Determine the (x, y) coordinate at the center of the cell enclosing the given text.  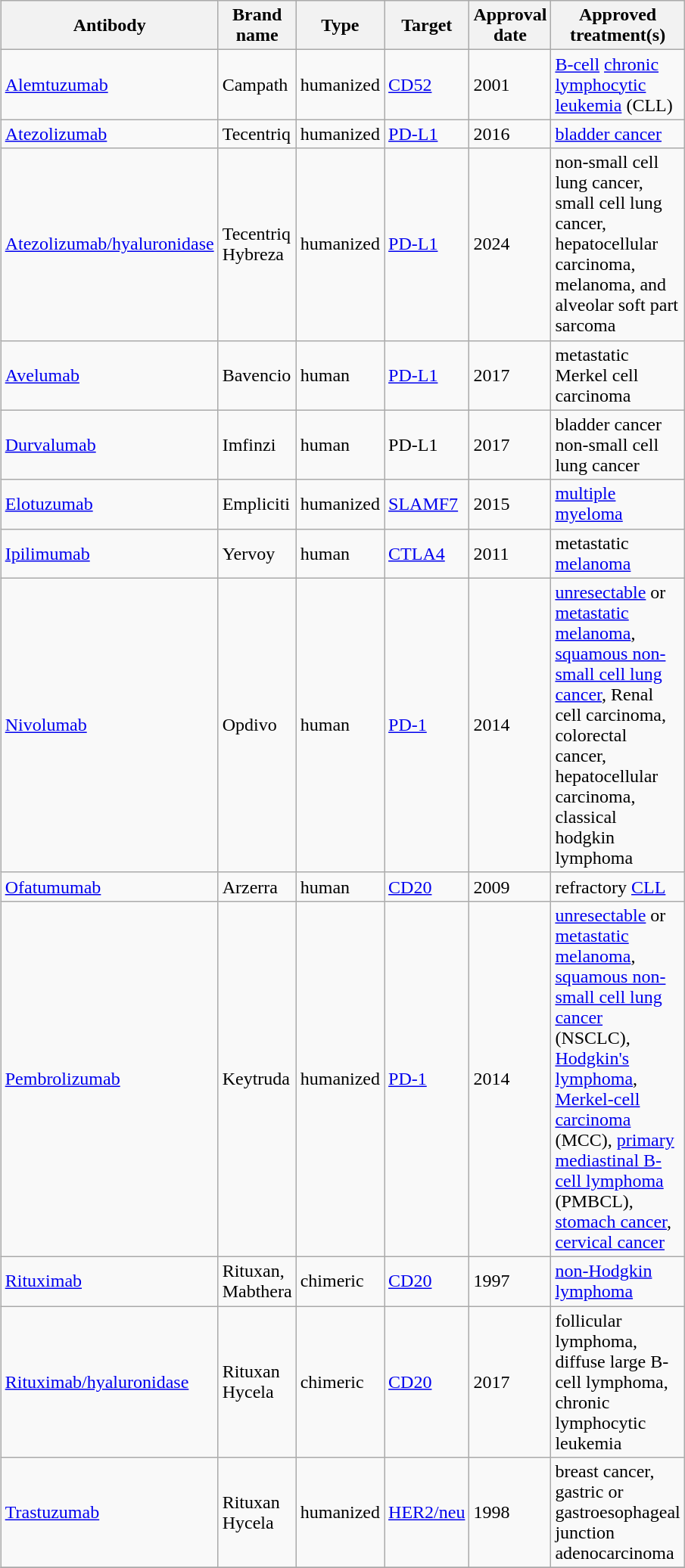
Rituximab (109, 1281)
follicular lymphoma, diffuse large B-cell lymphoma, chronic lymphocytic leukemia (618, 1381)
Empliciti (257, 504)
Arzerra (257, 886)
Approved treatment(s) (618, 26)
2011 (510, 554)
Avelumab (109, 375)
CD52 (427, 85)
2015 (510, 504)
1997 (510, 1281)
Tecentriq (257, 134)
Type (340, 26)
Alemtuzumab (109, 85)
2024 (510, 244)
Keytruda (257, 1079)
Rituximab/hyaluronidase (109, 1381)
Tecentriq Hybreza (257, 244)
Trastuzumab (109, 1513)
2001 (510, 85)
non-small cell lung cancer, small cell lung cancer, hepatocellular carcinoma, melanoma, and alveolar soft part sarcoma (618, 244)
Target (427, 26)
Bavencio (257, 375)
Atezolizumab (109, 134)
Nivolumab (109, 725)
Approval date (510, 26)
HER2/neu (427, 1513)
Yervoy (257, 554)
metastatic Merkel cell carcinoma (618, 375)
Imfinzi (257, 445)
B-cell chronic lymphocytic leukemia (CLL) (618, 85)
Antibody (109, 26)
bladder cancer (618, 134)
Pembrolizumab (109, 1079)
Elotuzumab (109, 504)
breast cancer, gastric or gastroesophageal junction adenocarcinoma (618, 1513)
2016 (510, 134)
SLAMF7 (427, 504)
CTLA4 (427, 554)
refractory CLL (618, 886)
multiple myeloma (618, 504)
Brand name (257, 26)
Ipilimumab (109, 554)
Campath (257, 85)
1998 (510, 1513)
Atezolizumab/hyaluronidase (109, 244)
Opdivo (257, 725)
non-Hodgkin lymphoma (618, 1281)
Ofatumumab (109, 886)
bladder cancer non-small cell lung cancer (618, 445)
Durvalumab (109, 445)
metastatic melanoma (618, 554)
2009 (510, 886)
Rituxan, Mabthera (257, 1281)
